Detect which cell encompasses the target text, then output its [X, Y] center coordinate. 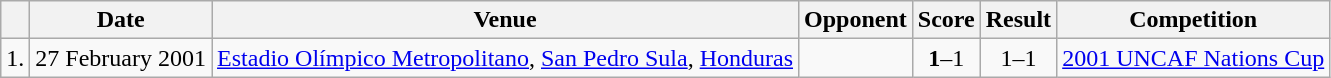
Opponent [856, 20]
2001 UNCAF Nations Cup [1194, 58]
Score [946, 20]
Result [1018, 20]
Competition [1194, 20]
27 February 2001 [121, 58]
Estadio Olímpico Metropolitano, San Pedro Sula, Honduras [506, 58]
1. [16, 58]
Venue [506, 20]
Date [121, 20]
